For the text-containing cell, return its midpoint in (x, y) coordinate format. 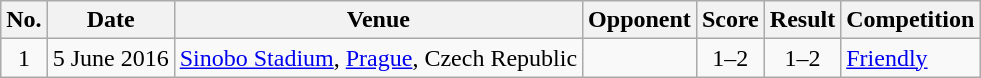
No. (24, 20)
Friendly (910, 58)
Sinobo Stadium, Prague, Czech Republic (378, 58)
Score (730, 20)
Venue (378, 20)
1 (24, 58)
Competition (910, 20)
Date (110, 20)
5 June 2016 (110, 58)
Result (802, 20)
Opponent (640, 20)
